Detect which cell encompasses the target text, then output its [x, y] center coordinate. 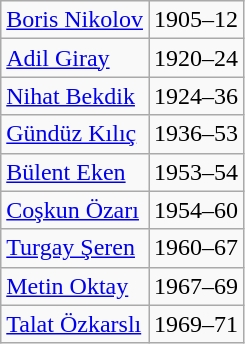
Talat Özkarslı [75, 324]
1905–12 [196, 20]
1960–67 [196, 248]
1920–24 [196, 58]
1967–69 [196, 286]
1969–71 [196, 324]
Coşkun Özarı [75, 210]
1936–53 [196, 134]
Adil Giray [75, 58]
Turgay Şeren [75, 248]
1953–54 [196, 172]
1954–60 [196, 210]
Boris Nikolov [75, 20]
Metin Oktay [75, 286]
Nihat Bekdik [75, 96]
1924–36 [196, 96]
Gündüz Kılıç [75, 134]
Bülent Eken [75, 172]
